Provide the (X, Y) coordinate of the cell's center where the given text is located.  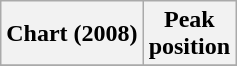
Peakposition (189, 34)
Chart (2008) (72, 34)
